Provide the [x, y] coordinate of the cell's center where the given text is located.  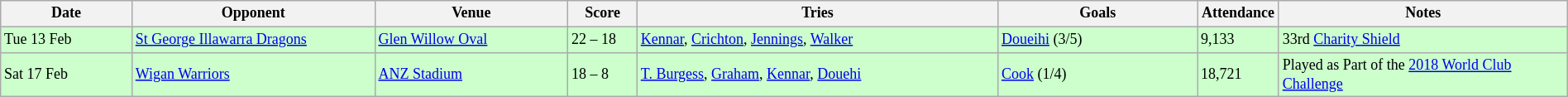
St George Illawarra Dragons [253, 40]
Kennar, Crichton, Jennings, Walker [817, 40]
Attendance [1239, 13]
Glen Willow Oval [471, 40]
ANZ Stadium [471, 75]
18 – 8 [603, 75]
Goals [1098, 13]
9,133 [1239, 40]
T. Burgess, Graham, Kennar, Douehi [817, 75]
Tries [817, 13]
Wigan Warriors [253, 75]
Score [603, 13]
Opponent [253, 13]
Cook (1/4) [1098, 75]
Date [66, 13]
33rd Charity Shield [1422, 40]
Doueihi (3/5) [1098, 40]
Tue 13 Feb [66, 40]
22 – 18 [603, 40]
Venue [471, 13]
Notes [1422, 13]
18,721 [1239, 75]
Sat 17 Feb [66, 75]
Played as Part of the 2018 World Club Challenge [1422, 75]
